Return (x, y) of the center of cell containing provided text 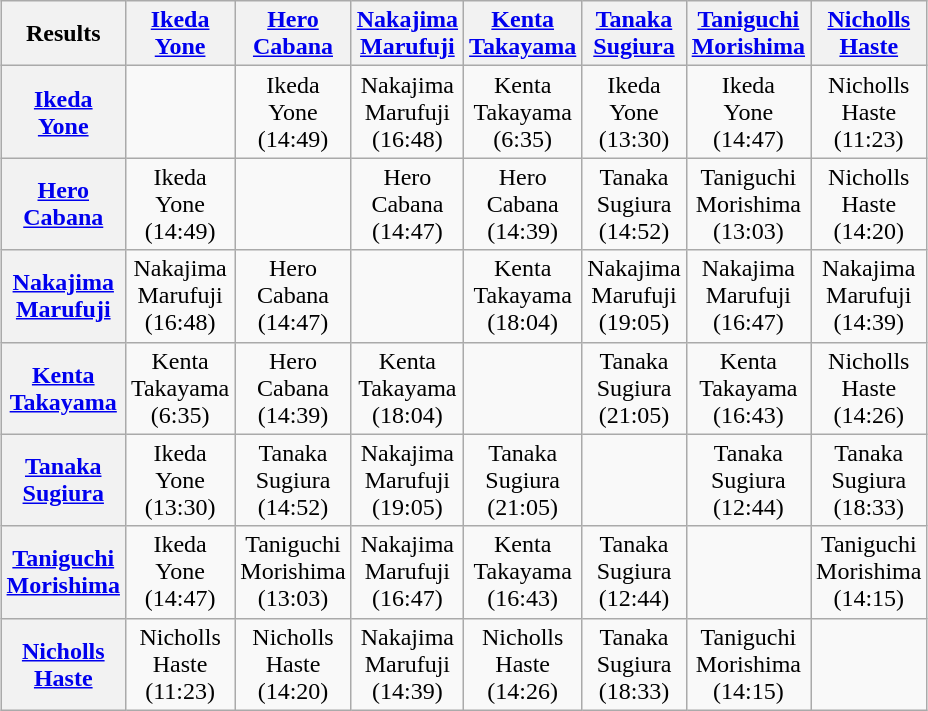
Results (63, 34)
